For the text-containing cell, return its midpoint in [x, y] coordinate format. 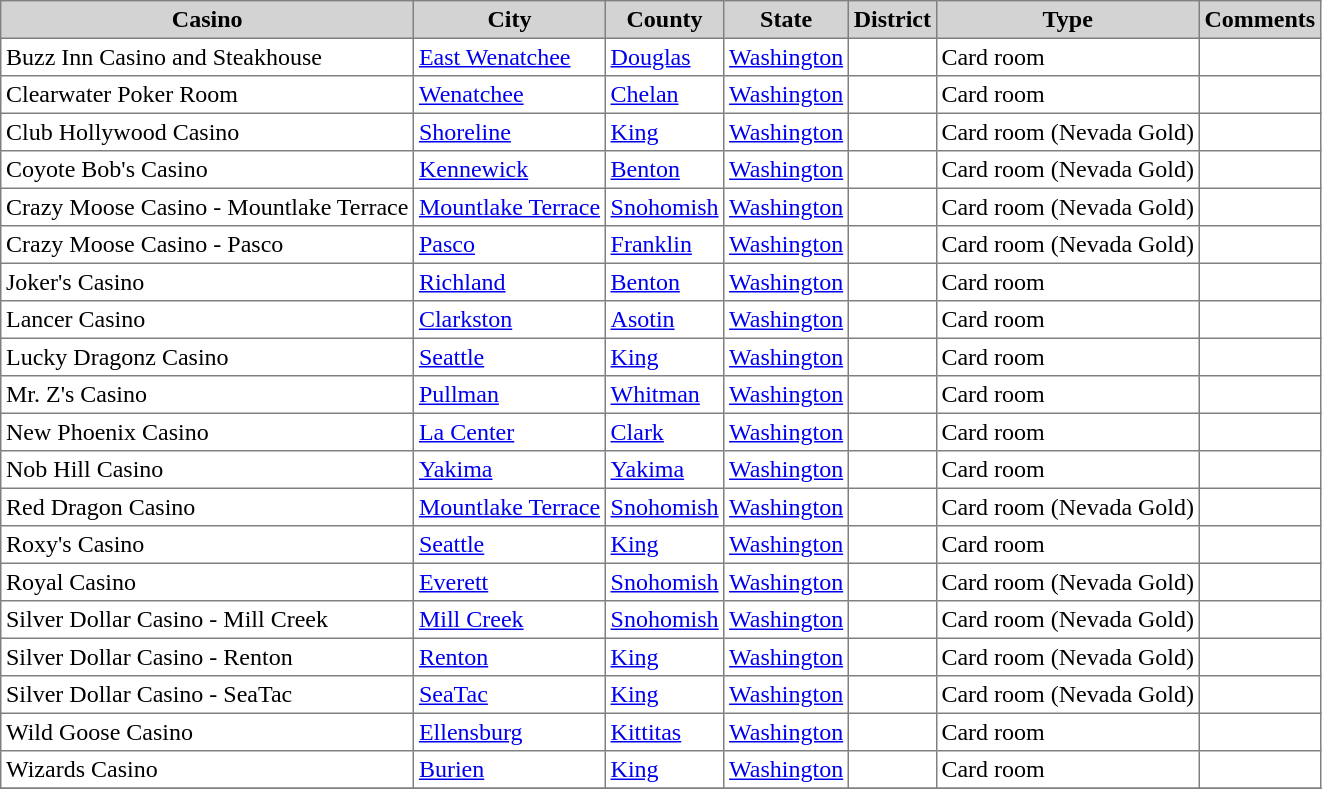
County [664, 20]
State [786, 20]
Wizards Casino [208, 770]
Chelan [664, 95]
Burien [510, 770]
Royal Casino [208, 582]
City [510, 20]
Ellensburg [510, 732]
La Center [510, 432]
Buzz Inn Casino and Steakhouse [208, 57]
East Wenatchee [510, 57]
Crazy Moose Casino - Mountlake Terrace [208, 207]
Renton [510, 657]
Crazy Moose Casino - Pasco [208, 245]
Silver Dollar Casino - Renton [208, 657]
Wenatchee [510, 95]
Franklin [664, 245]
Roxy's Casino [208, 545]
Silver Dollar Casino - Mill Creek [208, 620]
Casino [208, 20]
Shoreline [510, 132]
Comments [1260, 20]
Whitman [664, 395]
Pasco [510, 245]
SeaTac [510, 695]
Kittitas [664, 732]
Asotin [664, 320]
Kennewick [510, 170]
Mr. Z's Casino [208, 395]
Silver Dollar Casino - SeaTac [208, 695]
Coyote Bob's Casino [208, 170]
Douglas [664, 57]
Joker's Casino [208, 282]
Lancer Casino [208, 320]
Clearwater Poker Room [208, 95]
Red Dragon Casino [208, 507]
Clark [664, 432]
Pullman [510, 395]
Everett [510, 582]
Nob Hill Casino [208, 470]
District [892, 20]
Lucky Dragonz Casino [208, 357]
Wild Goose Casino [208, 732]
Clarkston [510, 320]
Richland [510, 282]
Mill Creek [510, 620]
Type [1068, 20]
Club Hollywood Casino [208, 132]
New Phoenix Casino [208, 432]
